Search for the cell housing the specified text and yield its [x, y] center coordinate. 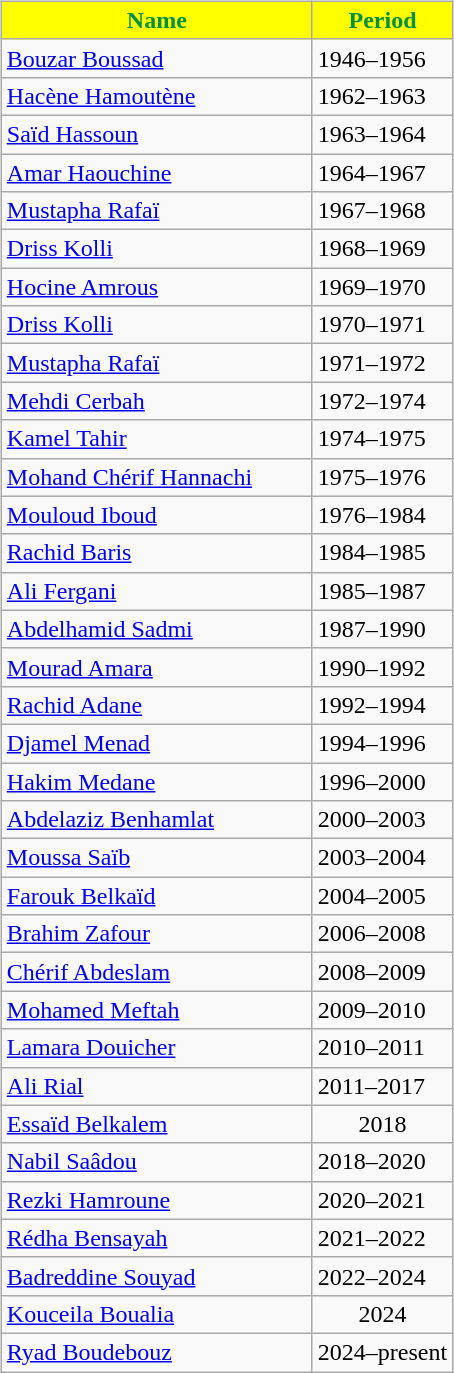
Kouceila Boualia [156, 1314]
Hakim Medane [156, 781]
2011–2017 [382, 1086]
2010–2011 [382, 1048]
Abdelhamid Sadmi [156, 629]
2003–2004 [382, 858]
Essaïd Belkalem [156, 1124]
2018 [382, 1124]
1984–1985 [382, 553]
Bouzar Boussad [156, 58]
1987–1990 [382, 629]
Period [382, 20]
Mehdi Cerbah [156, 401]
1992–1994 [382, 705]
1970–1971 [382, 325]
Hocine Amrous [156, 287]
1990–1992 [382, 667]
Rachid Baris [156, 553]
1969–1970 [382, 287]
Abdelaziz Benhamlat [156, 820]
2021–2022 [382, 1238]
1963–1964 [382, 134]
1994–1996 [382, 743]
2024 [382, 1314]
Mourad Amara [156, 667]
Saïd Hassoun [156, 134]
Rachid Adane [156, 705]
2009–2010 [382, 1010]
Farouk Belkaïd [156, 896]
1971–1972 [382, 363]
2008–2009 [382, 972]
1985–1987 [382, 591]
2022–2024 [382, 1276]
2000–2003 [382, 820]
1964–1967 [382, 173]
1996–2000 [382, 781]
Mohamed Meftah [156, 1010]
Brahim Zafour [156, 934]
1972–1974 [382, 401]
Ali Rial [156, 1086]
Rédha Bensayah [156, 1238]
Amar Haouchine [156, 173]
Rezki Hamroune [156, 1200]
Hacène Hamoutène [156, 96]
1975–1976 [382, 477]
2020–2021 [382, 1200]
Nabil Saâdou [156, 1162]
1974–1975 [382, 439]
Mouloud Iboud [156, 515]
Kamel Tahir [156, 439]
1946–1956 [382, 58]
2004–2005 [382, 896]
Ali Fergani [156, 591]
Name [156, 20]
Mohand Chérif Hannachi [156, 477]
2024–present [382, 1352]
1967–1968 [382, 211]
2018–2020 [382, 1162]
Ryad Boudebouz [156, 1352]
Chérif Abdeslam [156, 972]
Moussa Saïb [156, 858]
Lamara Douicher [156, 1048]
Badreddine Souyad [156, 1276]
1962–1963 [382, 96]
Djamel Menad [156, 743]
2006–2008 [382, 934]
1976–1984 [382, 515]
1968–1969 [382, 249]
